Find where the given text appears and provide that cell's center as (x, y) coordinate. 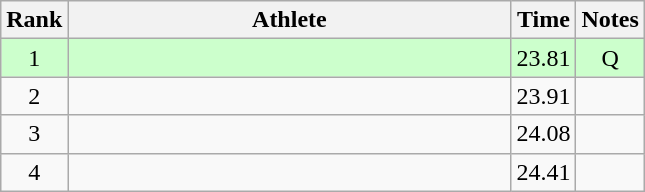
23.81 (544, 58)
Q (610, 58)
1 (34, 58)
24.41 (544, 172)
Athlete (290, 20)
24.08 (544, 134)
3 (34, 134)
4 (34, 172)
Time (544, 20)
23.91 (544, 96)
2 (34, 96)
Notes (610, 20)
Rank (34, 20)
